Pinpoint the cell where the given text exists, returning its (x, y) midpoint coordinate. 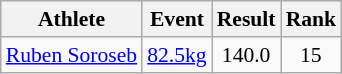
Rank (312, 19)
Ruben Soroseb (72, 55)
Event (176, 19)
82.5kg (176, 55)
Result (246, 19)
15 (312, 55)
140.0 (246, 55)
Athlete (72, 19)
